Detect which cell encompasses the target text, then output its (X, Y) center coordinate. 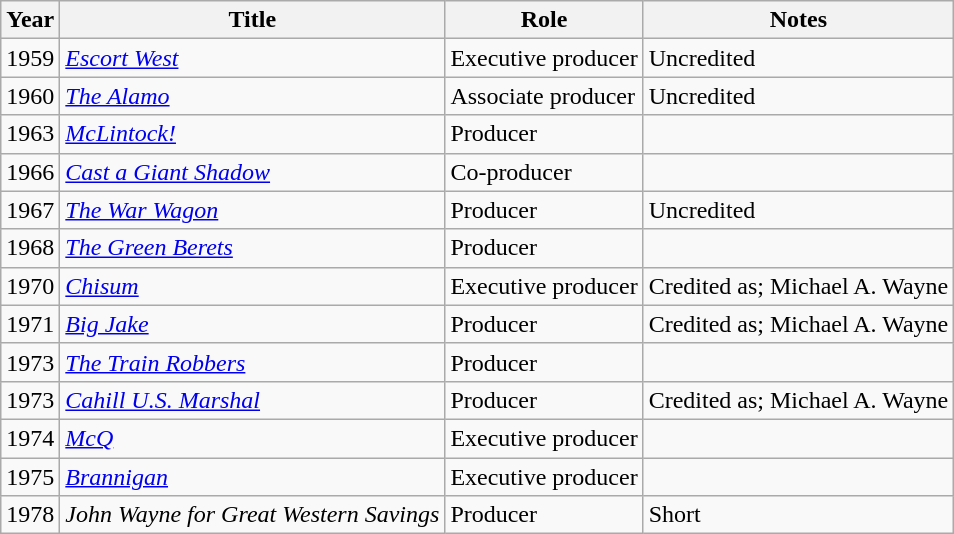
Notes (798, 20)
1959 (30, 58)
McLintock! (252, 134)
Cast a Giant Shadow (252, 172)
Role (544, 20)
1974 (30, 438)
The Alamo (252, 96)
1967 (30, 210)
John Wayne for Great Western Savings (252, 515)
1970 (30, 286)
Short (798, 515)
1968 (30, 248)
Escort West (252, 58)
Title (252, 20)
1975 (30, 477)
1971 (30, 324)
The War Wagon (252, 210)
Chisum (252, 286)
Cahill U.S. Marshal (252, 400)
1978 (30, 515)
Co-producer (544, 172)
Big Jake (252, 324)
McQ (252, 438)
1966 (30, 172)
Associate producer (544, 96)
Brannigan (252, 477)
The Green Berets (252, 248)
The Train Robbers (252, 362)
1963 (30, 134)
Year (30, 20)
1960 (30, 96)
